Search for the cell housing the specified text and yield its (X, Y) center coordinate. 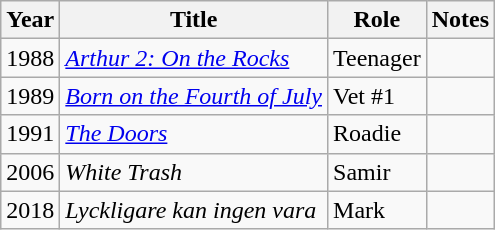
Samir (378, 172)
Year (30, 20)
1991 (30, 134)
White Trash (194, 172)
1989 (30, 96)
Lyckligare kan ingen vara (194, 210)
Born on the Fourth of July (194, 96)
Arthur 2: On the Rocks (194, 58)
2006 (30, 172)
Mark (378, 210)
Notes (460, 20)
2018 (30, 210)
Vet #1 (378, 96)
Teenager (378, 58)
The Doors (194, 134)
Role (378, 20)
Roadie (378, 134)
1988 (30, 58)
Title (194, 20)
